Search for the cell housing the specified text and yield its [x, y] center coordinate. 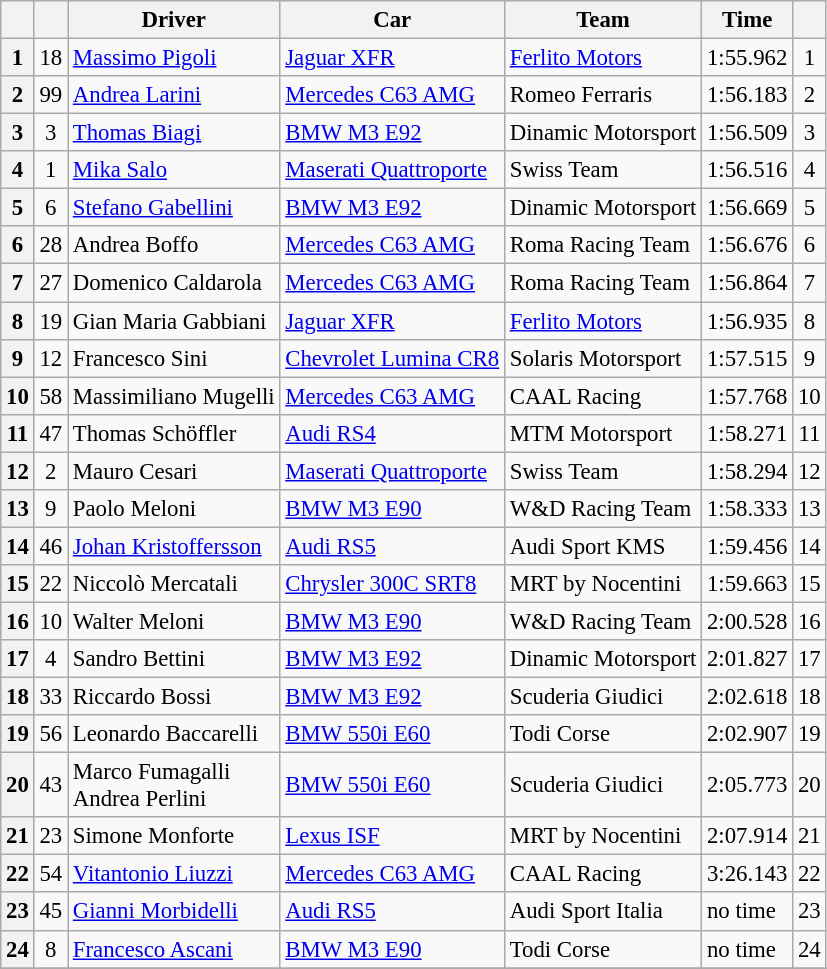
99 [50, 95]
33 [50, 697]
Audi RS4 [392, 433]
Mika Salo [174, 170]
Paolo Meloni [174, 509]
Riccardo Bossi [174, 697]
Domenico Caldarola [174, 283]
1:56.935 [748, 321]
Stefano Gabellini [174, 208]
Francesco Sini [174, 358]
1:56.183 [748, 95]
1:58.271 [748, 433]
Thomas Schöffler [174, 433]
54 [50, 874]
1:58.333 [748, 509]
Vitantonio Liuzzi [174, 874]
Sandro Bettini [174, 659]
43 [50, 786]
1:59.456 [748, 546]
1:55.962 [748, 58]
46 [50, 546]
Time [748, 20]
Francesco Ascani [174, 949]
Andrea Boffo [174, 245]
Simone Monforte [174, 836]
MTM Motorsport [602, 433]
1:59.663 [748, 584]
Massimiliano Mugelli [174, 396]
Driver [174, 20]
Solaris Motorsport [602, 358]
Lexus ISF [392, 836]
Johan Kristoffersson [174, 546]
28 [50, 245]
1:56.676 [748, 245]
Mauro Cesari [174, 471]
2:01.827 [748, 659]
Thomas Biagi [174, 133]
Car [392, 20]
Niccolò Mercatali [174, 584]
Walter Meloni [174, 621]
Leonardo Baccarelli [174, 734]
1:57.768 [748, 396]
1:57.515 [748, 358]
1:58.294 [748, 471]
2:02.907 [748, 734]
58 [50, 396]
45 [50, 912]
1:56.864 [748, 283]
Team [602, 20]
2:07.914 [748, 836]
1:56.516 [748, 170]
27 [50, 283]
56 [50, 734]
Massimo Pigoli [174, 58]
1:56.509 [748, 133]
47 [50, 433]
Andrea Larini [174, 95]
2:05.773 [748, 786]
Chevrolet Lumina CR8 [392, 358]
1:56.669 [748, 208]
2:02.618 [748, 697]
Gianni Morbidelli [174, 912]
Chrysler 300C SRT8 [392, 584]
Audi Sport Italia [602, 912]
2:00.528 [748, 621]
Marco Fumagalli Andrea Perlini [174, 786]
3:26.143 [748, 874]
Audi Sport KMS [602, 546]
Romeo Ferraris [602, 95]
Gian Maria Gabbiani [174, 321]
